Extract the [x, y] coordinate from the center of the cell holding the provided text.  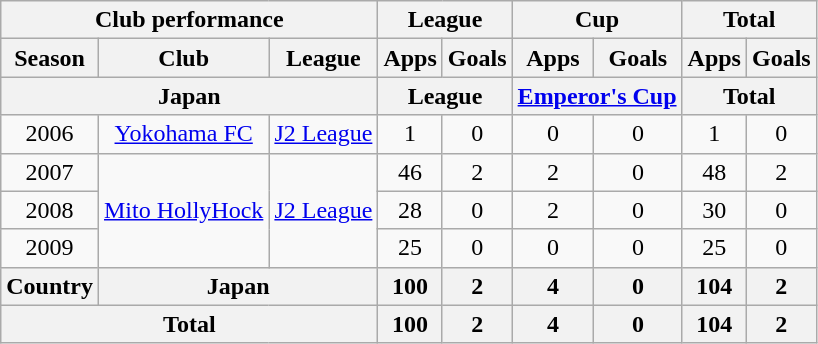
2008 [50, 210]
Club [183, 58]
Club performance [190, 20]
28 [410, 210]
2009 [50, 248]
2007 [50, 172]
48 [714, 172]
Cup [597, 20]
46 [410, 172]
Mito HollyHock [183, 210]
2006 [50, 134]
30 [714, 210]
Country [50, 286]
Yokohama FC [183, 134]
Season [50, 58]
Emperor's Cup [597, 96]
